Determine the (x, y) coordinate at the center of the cell enclosing the given text.  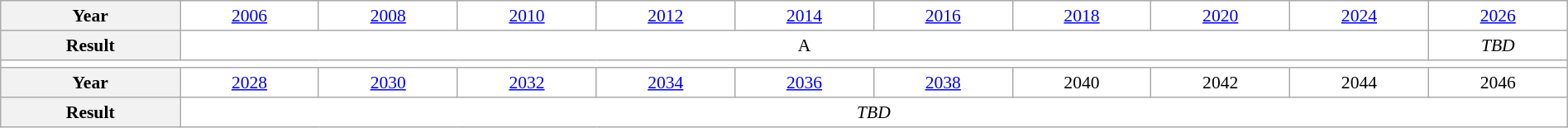
2008 (388, 16)
2024 (1360, 16)
2044 (1360, 83)
2030 (388, 83)
2034 (666, 83)
2014 (805, 16)
2028 (250, 83)
2020 (1221, 16)
2046 (1498, 83)
2012 (666, 16)
2016 (943, 16)
2006 (250, 16)
A (805, 45)
2042 (1221, 83)
2032 (527, 83)
2036 (805, 83)
2040 (1082, 83)
2018 (1082, 16)
2026 (1498, 16)
2010 (527, 16)
2038 (943, 83)
